For the text-containing cell, return its midpoint in (X, Y) coordinate format. 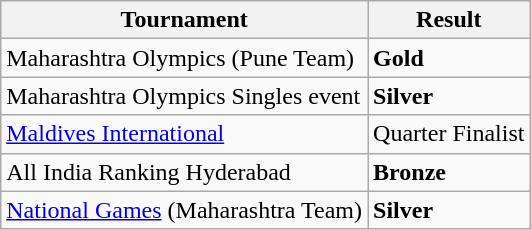
Gold (449, 58)
National Games (Maharashtra Team) (184, 210)
Maharashtra Olympics (Pune Team) (184, 58)
Maharashtra Olympics Singles event (184, 96)
All India Ranking Hyderabad (184, 172)
Bronze (449, 172)
Result (449, 20)
Maldives International (184, 134)
Quarter Finalist (449, 134)
Tournament (184, 20)
